Locate the cell with the specified text and output its (x, y) center coordinate. 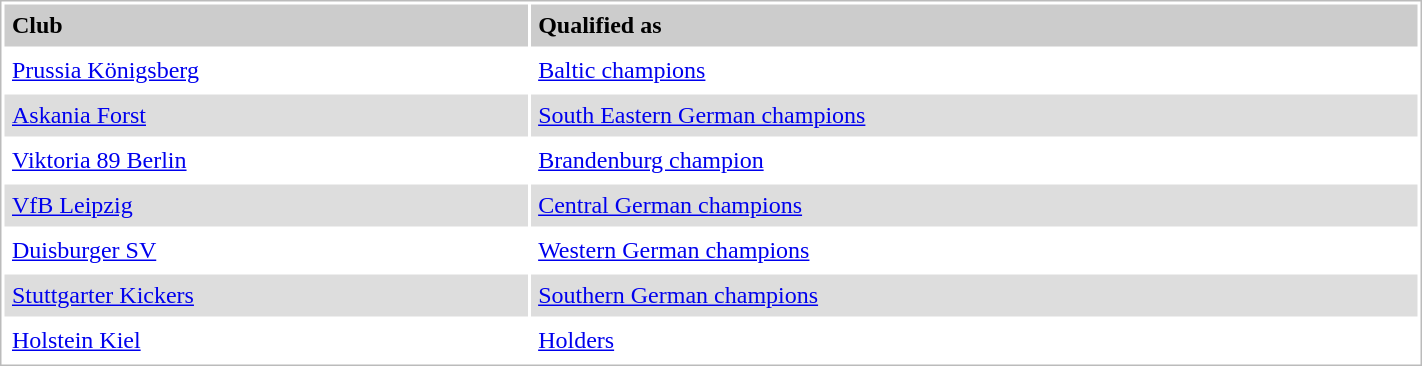
Duisburger SV (266, 251)
Holstein Kiel (266, 341)
Askania Forst (266, 115)
Prussia Königsberg (266, 71)
VfB Leipzig (266, 205)
Stuttgarter Kickers (266, 295)
Baltic champions (974, 71)
Southern German champions (974, 295)
Qualified as (974, 25)
Central German champions (974, 205)
South Eastern German champions (974, 115)
Club (266, 25)
Western German champions (974, 251)
Holders (974, 341)
Brandenburg champion (974, 161)
Viktoria 89 Berlin (266, 161)
